Provide the (x, y) coordinate of the cell's center where the given text is located.  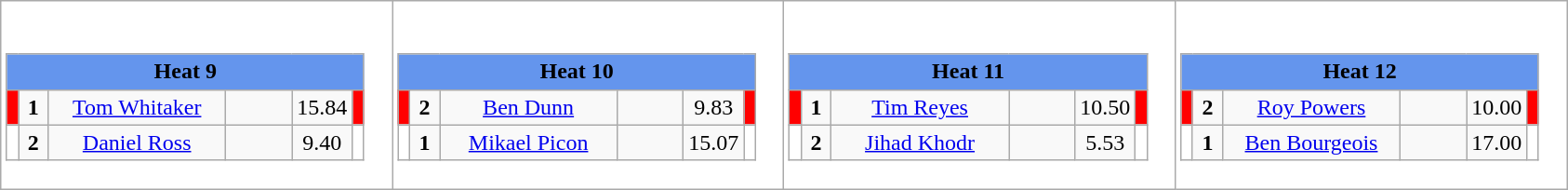
15.07 (714, 142)
Daniel Ross (138, 142)
Heat 12 2 Roy Powers 10.00 1 Ben Bourgeois 17.00 (1371, 95)
Heat 10 2 Ben Dunn 9.83 1 Mikael Picon 15.07 (588, 95)
Heat 11 1 Tim Reyes 10.50 2 Jihad Khodr 5.53 (980, 95)
10.50 (1105, 107)
Tom Whitaker (138, 107)
Heat 9 1 Tom Whitaker 15.84 2 Daniel Ross 9.40 (197, 95)
Ben Bourgeois (1311, 142)
Roy Powers (1311, 107)
5.53 (1105, 142)
Jihad Khodr (921, 142)
Ben Dunn (528, 107)
Heat 9 (185, 72)
Mikael Picon (528, 142)
Tim Reyes (921, 107)
15.84 (322, 107)
10.00 (1497, 107)
Heat 11 (968, 72)
9.83 (714, 107)
Heat 12 (1360, 72)
Heat 10 (577, 72)
9.40 (322, 142)
17.00 (1497, 142)
